Locate the cell with the specified text and output its [X, Y] center coordinate. 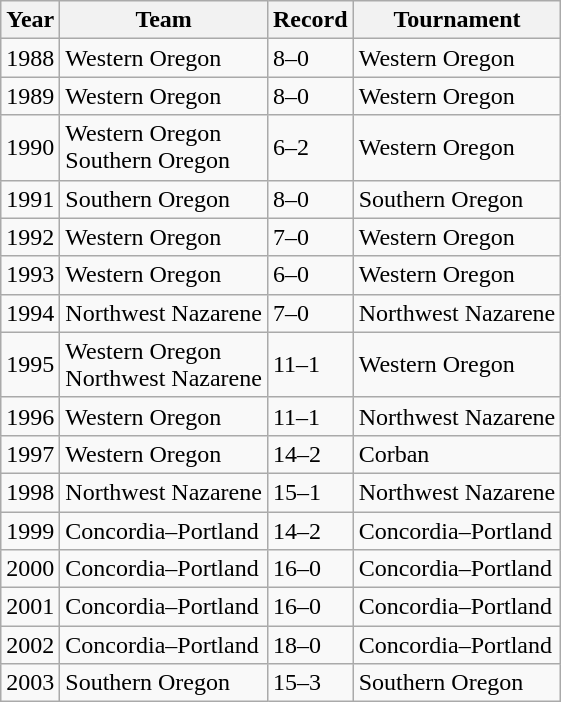
1991 [30, 199]
Tournament [457, 20]
1998 [30, 492]
1997 [30, 454]
1989 [30, 96]
1994 [30, 313]
Year [30, 20]
6–2 [310, 148]
18–0 [310, 645]
Corban [457, 454]
2000 [30, 569]
Record [310, 20]
Team [164, 20]
2001 [30, 607]
2002 [30, 645]
1996 [30, 416]
15–1 [310, 492]
Western OregonSouthern Oregon [164, 148]
1990 [30, 148]
6–0 [310, 275]
Western OregonNorthwest Nazarene [164, 364]
1999 [30, 531]
1992 [30, 237]
1995 [30, 364]
2003 [30, 683]
1993 [30, 275]
15–3 [310, 683]
1988 [30, 58]
